Detect which cell encompasses the target text, then output its (x, y) center coordinate. 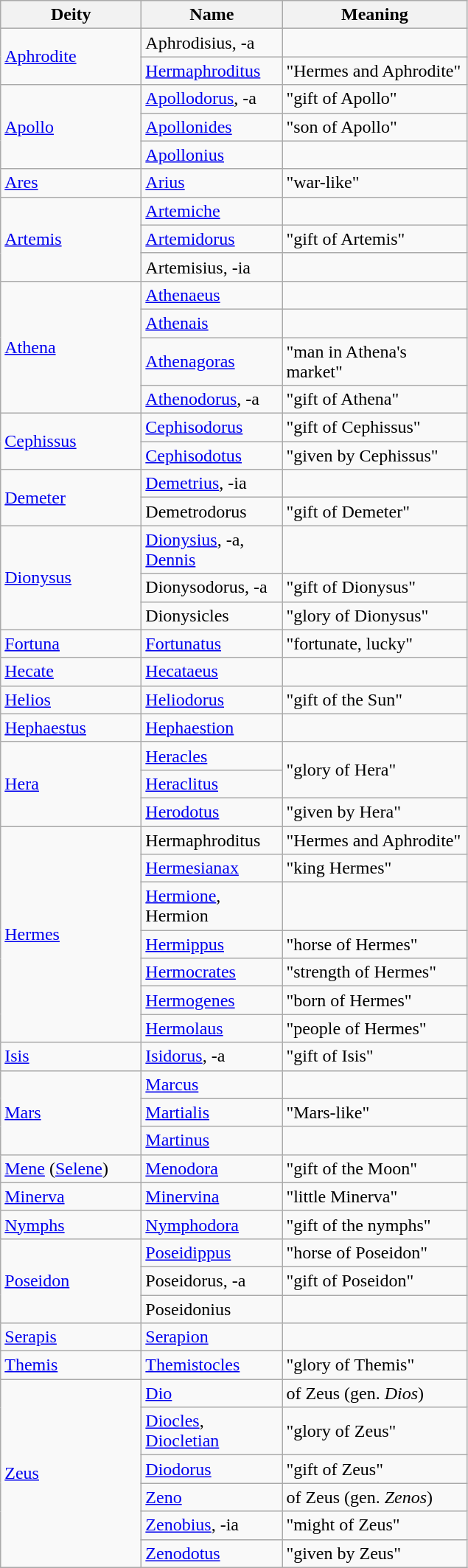
Aphrodisius, -a (212, 43)
Zeno (212, 1497)
"strength of Hermes" (374, 972)
Dio (212, 1393)
Demeter (71, 498)
Hermione, Hermion (212, 907)
"gift of the Moon" (374, 1168)
Athenais (212, 323)
"little Minerva" (374, 1196)
Dionysodorus, -a (212, 588)
Hephaestion (212, 728)
"glory of Dionysus" (374, 616)
Cephisodorus (212, 428)
Cephissus (71, 442)
"war-like" (374, 183)
Athenaeus (212, 295)
Isidorus, -a (212, 1056)
Diodorus (212, 1469)
Dionysus (71, 578)
Arius (212, 183)
"fortunate, lucky" (374, 644)
"glory of Hera" (374, 770)
of Zeus (gen. Zenos) (374, 1497)
Artemis (71, 239)
Apollodorus, -a (212, 99)
Minervina (212, 1196)
Mars (71, 1112)
Poseidon (71, 1280)
Zeus (71, 1473)
"gift of the nymphs" (374, 1224)
Demetrius, -ia (212, 484)
Hephaestus (71, 728)
Serapis (71, 1337)
Heracles (212, 756)
Poseidorus, -a (212, 1280)
Fortuna (71, 644)
"gift of Athena" (374, 400)
Zenodotus (212, 1553)
Themistocles (212, 1365)
Athenagoras (212, 361)
"gift of the Sun" (374, 700)
"might of Zeus" (374, 1525)
Herodotus (212, 812)
Cephisodotus (212, 456)
Isis (71, 1056)
Artemidorus (212, 239)
Dionysicles (212, 616)
"horse of Hermes" (374, 944)
Athenodorus, -a (212, 400)
Martialis (212, 1112)
"gift of Artemis" (374, 239)
"gift of Cephissus" (374, 428)
Nymphodora (212, 1224)
"gift of Demeter" (374, 512)
"given by Cephissus" (374, 456)
of Zeus (gen. Dios) (374, 1393)
Nymphs (71, 1224)
"given by Hera" (374, 812)
Helios (71, 700)
"glory of Themis" (374, 1365)
Ares (71, 183)
Apollonius (212, 155)
Heraclitus (212, 784)
Poseidonius (212, 1309)
Hermocrates (212, 972)
"given by Zeus" (374, 1553)
Dionysius, -a, Dennis (212, 550)
Hera (71, 784)
"glory of Zeus" (374, 1432)
Meaning (374, 15)
Diocles, Diocletian (212, 1432)
Hecate (71, 672)
Serapion (212, 1337)
"son of Apollo" (374, 127)
Hecataeus (212, 672)
"horse of Poseidon" (374, 1252)
Poseidippus (212, 1252)
Apollo (71, 127)
Mene (Selene) (71, 1168)
Hermogenes (212, 1000)
Hermippus (212, 944)
Artemisius, -ia (212, 267)
"gift of Isis" (374, 1056)
Zenobius, -ia (212, 1525)
Hermes (71, 933)
Martinus (212, 1140)
Apollonides (212, 127)
"king Hermes" (374, 868)
"born of Hermes" (374, 1000)
Marcus (212, 1084)
Aphrodite (71, 57)
Hermesianax (212, 868)
"Mars-like" (374, 1112)
Athena (71, 346)
Heliodorus (212, 700)
Themis (71, 1365)
"man in Athena's market" (374, 361)
Demetrodorus (212, 512)
Name (212, 15)
"gift of Apollo" (374, 99)
"gift of Zeus" (374, 1469)
"people of Hermes" (374, 1028)
Fortunatus (212, 644)
Deity (71, 15)
Menodora (212, 1168)
Hermolaus (212, 1028)
Minerva (71, 1196)
"gift of Dionysus" (374, 588)
"gift of Poseidon" (374, 1280)
Artemiche (212, 211)
